For the text-containing cell, return its midpoint in [X, Y] coordinate format. 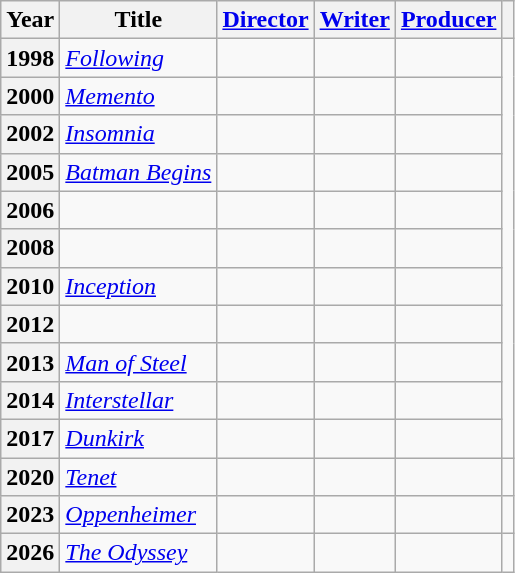
2006 [30, 210]
2002 [30, 134]
Producer [448, 20]
The Odyssey [138, 553]
2017 [30, 438]
Oppenheimer [138, 515]
2008 [30, 248]
Title [138, 20]
Writer [354, 20]
2010 [30, 286]
Dunkirk [138, 438]
Insomnia [138, 134]
2013 [30, 362]
Man of Steel [138, 362]
Year [30, 20]
2012 [30, 324]
2014 [30, 400]
2023 [30, 515]
Batman Begins [138, 172]
1998 [30, 58]
2026 [30, 553]
Memento [138, 96]
Tenet [138, 477]
Following [138, 58]
2020 [30, 477]
Inception [138, 286]
2000 [30, 96]
Interstellar [138, 400]
Director [266, 20]
2005 [30, 172]
